Return (x, y) of the center of cell containing provided text 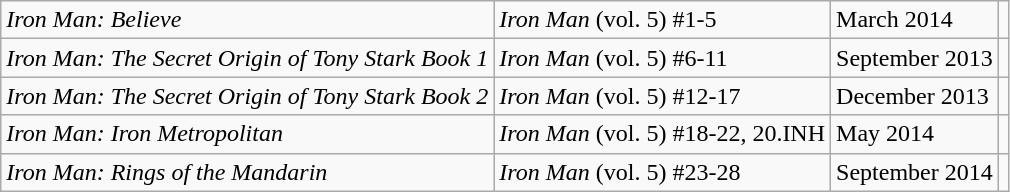
September 2014 (915, 172)
Iron Man: Believe (248, 20)
September 2013 (915, 58)
Iron Man: The Secret Origin of Tony Stark Book 1 (248, 58)
Iron Man: The Secret Origin of Tony Stark Book 2 (248, 96)
Iron Man (vol. 5) #18-22, 20.INH (662, 134)
March 2014 (915, 20)
May 2014 (915, 134)
Iron Man (vol. 5) #12-17 (662, 96)
Iron Man (vol. 5) #6-11 (662, 58)
Iron Man: Iron Metropolitan (248, 134)
December 2013 (915, 96)
Iron Man (vol. 5) #23-28 (662, 172)
Iron Man (vol. 5) #1-5 (662, 20)
Iron Man: Rings of the Mandarin (248, 172)
